From the cell containing the given text, extract its center point as (x, y) coordinate. 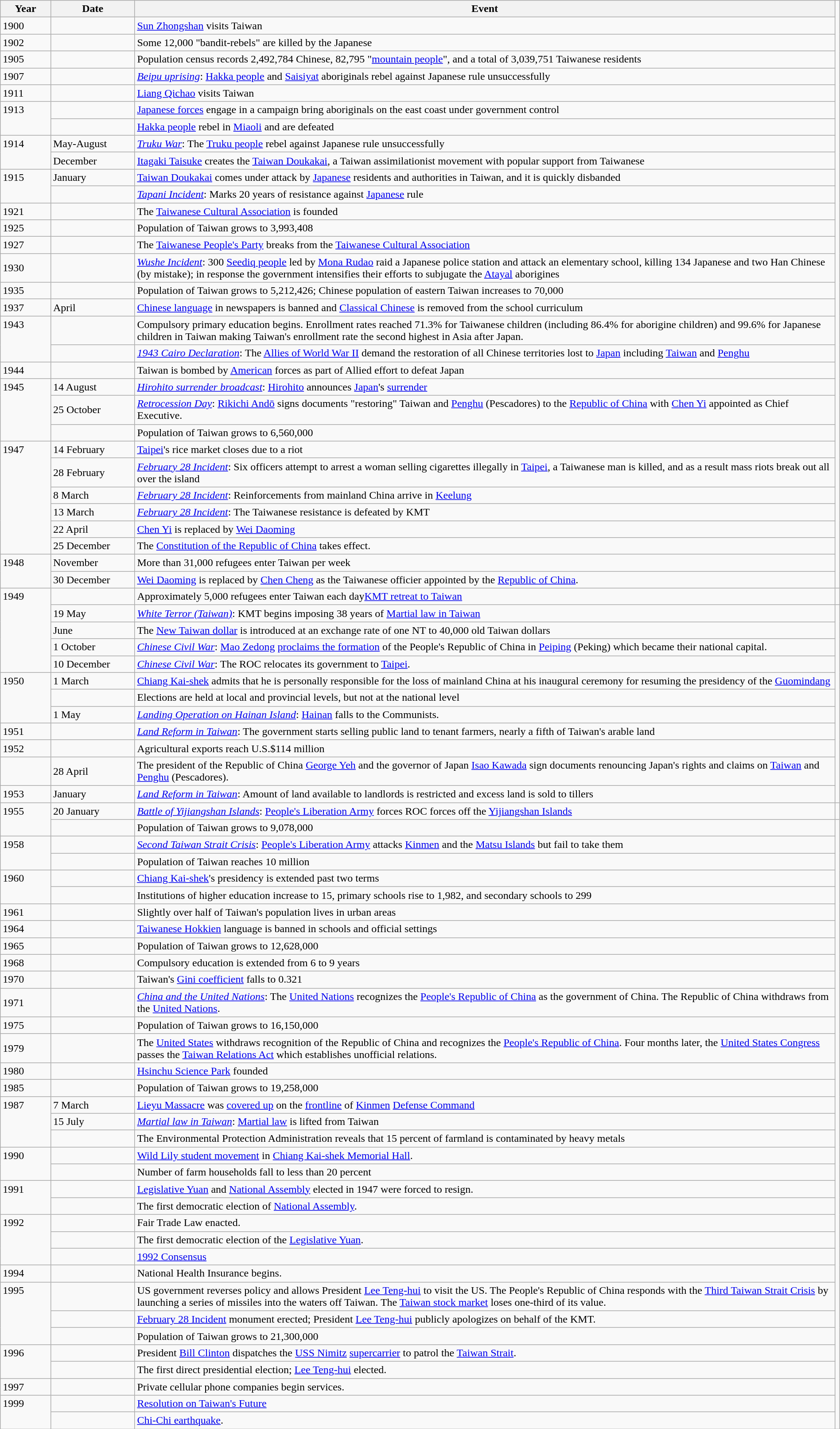
28 February (92, 472)
1921 (26, 211)
1961 (26, 912)
1992 (26, 1240)
1952 (26, 748)
Agricultural exports reach U.S.$114 million (485, 748)
14 August (92, 387)
The Taiwanese People's Party breaks from the Taiwanese Cultural Association (485, 245)
25 December (92, 546)
1992 Consensus (485, 1257)
1907 (26, 76)
1990 (26, 1164)
19 May (92, 613)
The Constitution of the Republic of China takes effect. (485, 546)
Battle of Yijiangshan Islands: People's Liberation Army forces ROC forces off the Yijiangshan Islands (485, 811)
Legislative Yuan and National Assembly elected in 1947 were forced to resign. (485, 1189)
7 March (92, 1105)
Chen Yi is replaced by Wei Daoming (485, 529)
20 January (92, 811)
The first direct presidential election; Lee Teng-hui elected. (485, 1370)
1914 (26, 152)
15 July (92, 1122)
14 February (92, 449)
Population of Taiwan grows to 6,560,000 (485, 433)
Elections are held at local and provincial levels, but not at the national level (485, 698)
Hsinchu Science Park founded (485, 1071)
February 28 Incident: The Taiwanese resistance is defeated by KMT (485, 512)
1 March (92, 681)
The New Taiwan dollar is introduced at an exchange rate of one NT to 40,000 old Taiwan dollars (485, 630)
Itagaki Taisuke creates the Taiwan Doukakai, a Taiwan assimilationist movement with popular support from Taiwanese (485, 160)
1955 (26, 819)
Taiwanese Hokkien language is banned in schools and official settings (485, 929)
1935 (26, 291)
1996 (26, 1361)
1987 (26, 1122)
Population of Taiwan grows to 9,078,000 (485, 828)
Liang Qichao visits Taiwan (485, 93)
Event (485, 9)
22 April (92, 529)
White Terror (Taiwan): KMT begins imposing 38 years of Martial law in Taiwan (485, 613)
1937 (26, 308)
1950 (26, 698)
May-August (92, 144)
1905 (26, 59)
April (92, 308)
Taipei's rice market closes due to a riot (485, 449)
Slightly over half of Taiwan's population lives in urban areas (485, 912)
1 October (92, 647)
Date (92, 9)
Beipu uprising: Hakka people and Saisiyat aboriginals rebel against Japanese rule unsuccessfully (485, 76)
1949 (26, 630)
1971 (26, 1003)
President Bill Clinton dispatches the USS Nimitz supercarrier to patrol the Taiwan Strait. (485, 1353)
Some 12,000 "bandit-rebels" are killed by the Japanese (485, 43)
June (92, 630)
Year (26, 9)
Lieyu Massacre was covered up on the frontline of Kinmen Defense Command (485, 1105)
8 March (92, 495)
National Health Insurance begins. (485, 1273)
Land Reform in Taiwan: The government starts selling public land to tenant farmers, nearly a fifth of Taiwan's arable land (485, 731)
Population of Taiwan grows to 5,212,426; Chinese population of eastern Taiwan increases to 70,000 (485, 291)
February 28 Incident monument erected; President Lee Teng-hui publicly apologizes on behalf of the KMT. (485, 1319)
Population of Taiwan reaches 10 million (485, 862)
The Environmental Protection Administration reveals that 15 percent of farmland is contaminated by heavy metals (485, 1139)
1980 (26, 1071)
1985 (26, 1088)
1947 (26, 497)
Wei Daoming is replaced by Chen Cheng as the Taiwanese officier appointed by the Republic of China. (485, 580)
1964 (26, 929)
1958 (26, 853)
More than 31,000 refugees enter Taiwan per week (485, 563)
Chiang Kai-shek's presidency is extended past two terms (485, 878)
Compulsory education is extended from 6 to 9 years (485, 963)
1965 (26, 946)
1900 (26, 26)
1968 (26, 963)
1999 (26, 1412)
1994 (26, 1273)
Land Reform in Taiwan: Amount of land available to landlords is restricted and excess land is sold to tillers (485, 794)
1970 (26, 980)
Taiwan is bombed by American forces as part of Allied effort to defeat Japan (485, 370)
Taiwan's Gini coefficient falls to 0.321 (485, 980)
1915 (26, 186)
Population of Taiwan grows to 3,993,408 (485, 228)
1951 (26, 731)
Institutions of higher education increase to 15, primary schools rise to 1,982, and secondary schools to 299 (485, 895)
1943 (26, 339)
28 April (92, 771)
Truku War: The Truku people rebel against Japanese rule unsuccessfully (485, 144)
The first democratic election of National Assembly. (485, 1206)
1944 (26, 370)
The first democratic election of the Legislative Yuan. (485, 1240)
1991 (26, 1198)
Approximately 5,000 refugees enter Taiwan each dayKMT retreat to Taiwan (485, 597)
Hirohito surrender broadcast: Hirohito announces Japan's surrender (485, 387)
Chinese Civil War: The ROC relocates its government to Taipei. (485, 664)
Chi-Chi earthquake. (485, 1421)
1975 (26, 1025)
1911 (26, 93)
Chinese Civil War: Mao Zedong proclaims the formation of the People's Republic of China in Peiping (Peking) which became their national capital. (485, 647)
1979 (26, 1048)
30 December (92, 580)
1930 (26, 268)
1960 (26, 887)
Resolution on Taiwan's Future (485, 1404)
Population of Taiwan grows to 21,300,000 (485, 1336)
December (92, 160)
Sun Zhongshan visits Taiwan (485, 26)
1953 (26, 794)
Taiwan Doukakai comes under attack by Japanese residents and authorities in Taiwan, and it is quickly disbanded (485, 177)
1 May (92, 714)
Hakka people rebel in Miaoli and are defeated (485, 127)
1945 (26, 410)
February 28 Incident: Reinforcements from mainland China arrive in Keelung (485, 495)
1997 (26, 1387)
Private cellular phone companies begin services. (485, 1387)
Population of Taiwan grows to 12,628,000 (485, 946)
1948 (26, 571)
Martial law in Taiwan: Martial law is lifted from Taiwan (485, 1122)
Population census records 2,492,784 Chinese, 82,795 "mountain people", and a total of 3,039,751 Taiwanese residents (485, 59)
Tapani Incident: Marks 20 years of resistance against Japanese rule (485, 194)
1995 (26, 1313)
Second Taiwan Strait Crisis: People's Liberation Army attacks Kinmen and the Matsu Islands but fail to take them (485, 845)
25 October (92, 410)
1927 (26, 245)
1943 Cairo Declaration: The Allies of World War II demand the restoration of all Chinese territories lost to Japan including Taiwan and Penghu (485, 353)
Fair Trade Law enacted. (485, 1223)
13 March (92, 512)
November (92, 563)
Population of Taiwan grows to 19,258,000 (485, 1088)
Landing Operation on Hainan Island: Hainan falls to the Communists. (485, 714)
Chinese language in newspapers is banned and Classical Chinese is removed from the school curriculum (485, 308)
Japanese forces engage in a campaign bring aboriginals on the east coast under government control (485, 110)
Population of Taiwan grows to 16,150,000 (485, 1025)
The Taiwanese Cultural Association is founded (485, 211)
10 December (92, 664)
1913 (26, 118)
Number of farm households fall to less than 20 percent (485, 1172)
Wild Lily student movement in Chiang Kai-shek Memorial Hall. (485, 1156)
1902 (26, 43)
1925 (26, 228)
